Pinpoint the cell where the given text exists, returning its [x, y] midpoint coordinate. 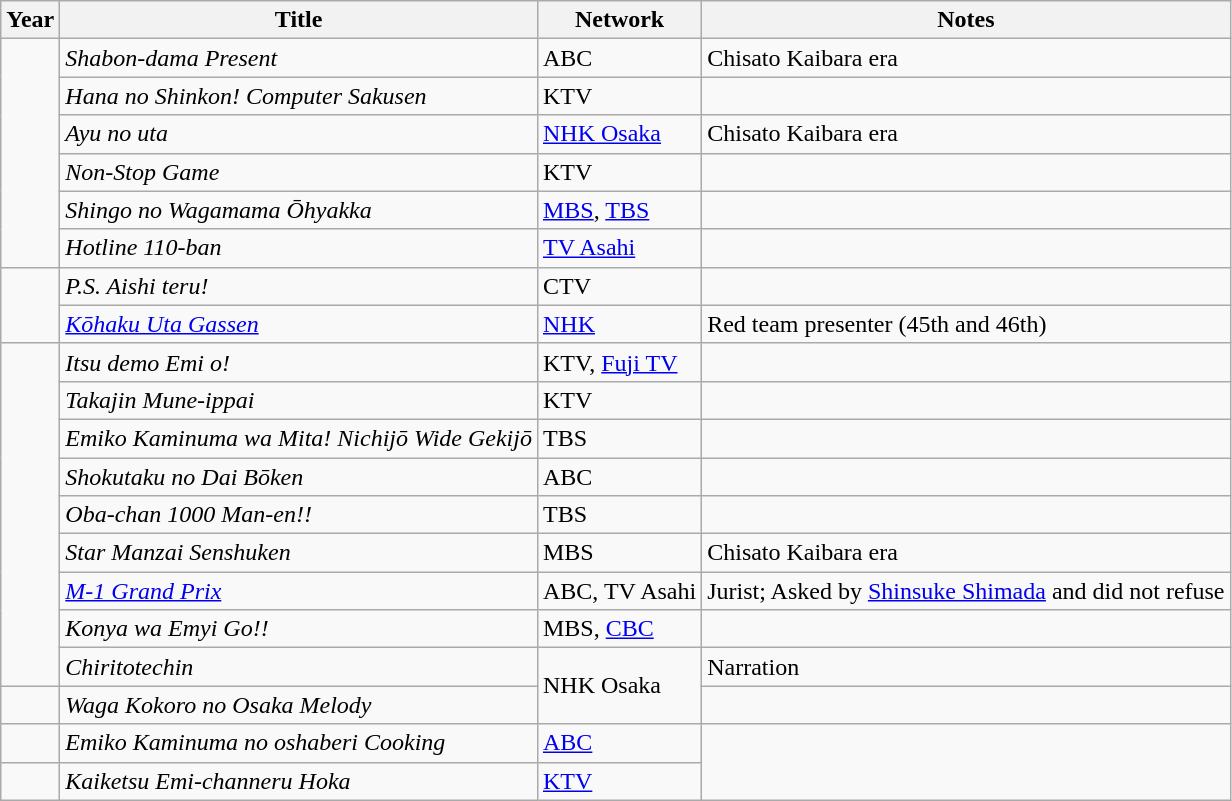
Narration [966, 667]
Shingo no Wagamama Ōhyakka [299, 210]
CTV [619, 286]
KTV, Fuji TV [619, 362]
Shokutaku no Dai Bōken [299, 477]
Shabon-dama Present [299, 58]
Konya wa Emyi Go!! [299, 629]
Emiko Kaminuma wa Mita! Nichijō Wide Gekijō [299, 438]
TV Asahi [619, 248]
Title [299, 20]
Star Manzai Senshuken [299, 553]
P.S. Aishi teru! [299, 286]
Hana no Shinkon! Computer Sakusen [299, 96]
Notes [966, 20]
MBS, CBC [619, 629]
Hotline 110-ban [299, 248]
Takajin Mune-ippai [299, 400]
Itsu demo Emi o! [299, 362]
Chiritotechin [299, 667]
M-1 Grand Prix [299, 591]
Waga Kokoro no Osaka Melody [299, 705]
ABC, TV Asahi [619, 591]
Ayu no uta [299, 134]
Kōhaku Uta Gassen [299, 324]
Red team presenter (45th and 46th) [966, 324]
Non-Stop Game [299, 172]
Emiko Kaminuma no oshaberi Cooking [299, 743]
MBS, TBS [619, 210]
Kaiketsu Emi-channeru Hoka [299, 781]
Year [30, 20]
MBS [619, 553]
Oba-chan 1000 Man-en!! [299, 515]
NHK [619, 324]
Network [619, 20]
Jurist; Asked by Shinsuke Shimada and did not refuse [966, 591]
